Return (x, y) of the center of cell containing provided text 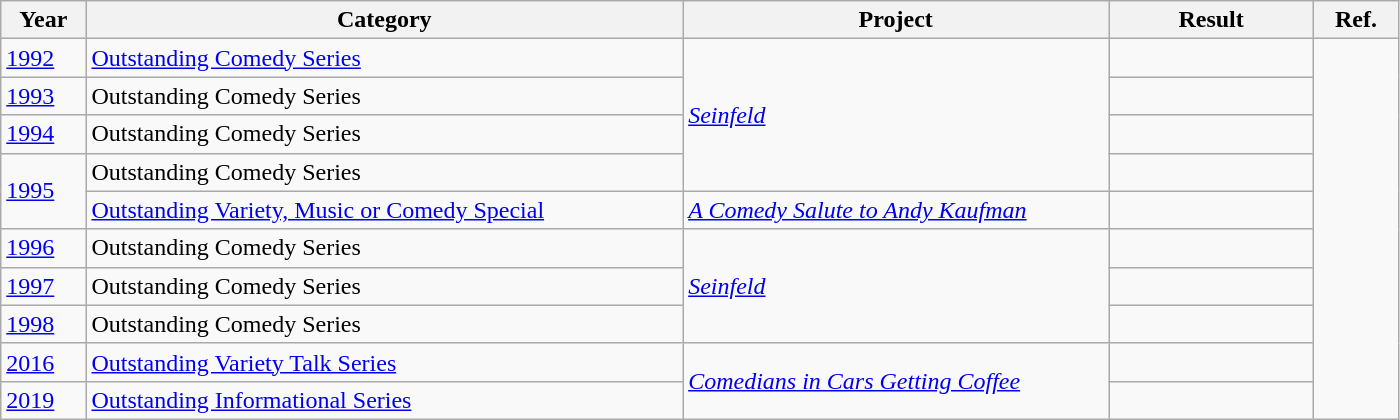
1993 (44, 96)
Comedians in Cars Getting Coffee (896, 381)
Category (384, 20)
Result (1212, 20)
Outstanding Variety Talk Series (384, 362)
Outstanding Variety, Music or Comedy Special (384, 210)
Year (44, 20)
Outstanding Informational Series (384, 400)
Project (896, 20)
A Comedy Salute to Andy Kaufman (896, 210)
1996 (44, 248)
1997 (44, 286)
Ref. (1356, 20)
1995 (44, 191)
1994 (44, 134)
2019 (44, 400)
1998 (44, 324)
1992 (44, 58)
2016 (44, 362)
